Capture the cell that displays the provided text and extract its (X, Y) central coordinate. 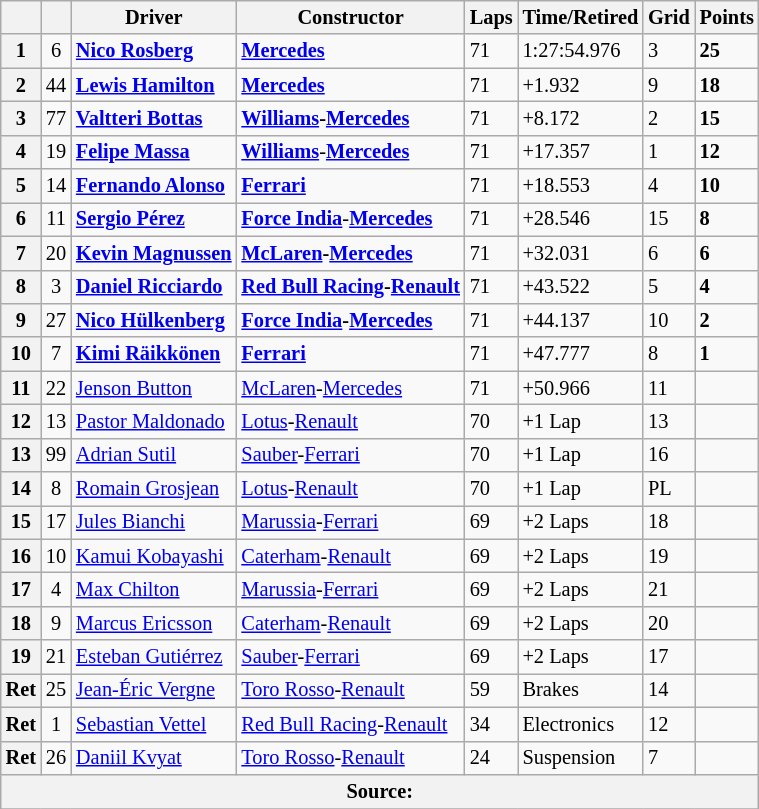
34 (492, 724)
99 (56, 455)
Nico Hülkenberg (154, 320)
Jules Bianchi (154, 522)
Valtteri Bottas (154, 118)
Driver (154, 17)
59 (492, 690)
22 (56, 388)
44 (56, 85)
Source: (380, 791)
Constructor (350, 17)
Daniel Ricciardo (154, 287)
1:27:54.976 (581, 51)
+50.966 (581, 388)
Grid (669, 17)
Electronics (581, 724)
Time/Retired (581, 17)
+47.777 (581, 354)
Adrian Sutil (154, 455)
Jean-Éric Vergne (154, 690)
Marcus Ericsson (154, 623)
Romain Grosjean (154, 489)
24 (492, 758)
+17.357 (581, 152)
27 (56, 320)
Jenson Button (154, 388)
Points (727, 17)
+43.522 (581, 287)
Sebastian Vettel (154, 724)
+32.031 (581, 253)
Sergio Pérez (154, 219)
Kamui Kobayashi (154, 556)
77 (56, 118)
Lewis Hamilton (154, 85)
26 (56, 758)
Kimi Räikkönen (154, 354)
Kevin Magnussen (154, 253)
Nico Rosberg (154, 51)
Daniil Kvyat (154, 758)
+1.932 (581, 85)
+8.172 (581, 118)
+28.546 (581, 219)
Fernando Alonso (154, 186)
Pastor Maldonado (154, 421)
Felipe Massa (154, 152)
Esteban Gutiérrez (154, 657)
Laps (492, 17)
+44.137 (581, 320)
Suspension (581, 758)
PL (669, 489)
Max Chilton (154, 589)
Brakes (581, 690)
+18.553 (581, 186)
